For the text-containing cell, return its midpoint in (X, Y) coordinate format. 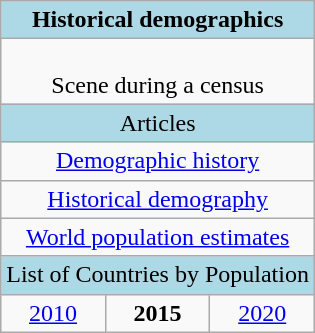
2010 (54, 313)
World population estimates (158, 237)
Historical demography (158, 199)
Demographic history (158, 161)
List of Countries by Population (158, 275)
Articles (158, 123)
Historical demographics (158, 20)
Scene during a census (158, 72)
2015 (158, 313)
2020 (262, 313)
